Locate the cell with the specified text and output its [X, Y] center coordinate. 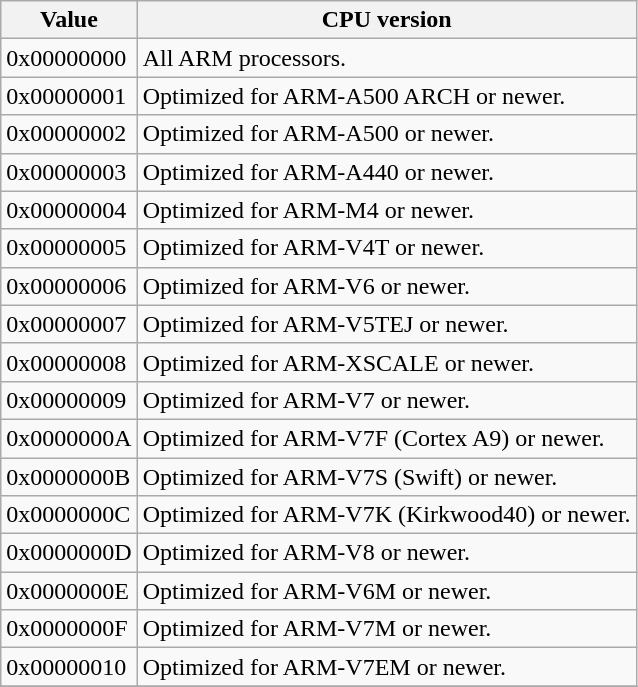
Optimized for ARM-V7F (Cortex A9) or newer. [386, 438]
0x0000000F [69, 629]
0x0000000E [69, 591]
Optimized for ARM-V7EM or newer. [386, 667]
Optimized for ARM-V6 or newer. [386, 286]
Optimized for ARM-A500 ARCH or newer. [386, 96]
Optimized for ARM-V7M or newer. [386, 629]
0x00000007 [69, 324]
All ARM processors. [386, 58]
0x00000010 [69, 667]
Optimized for ARM-A440 or newer. [386, 172]
Optimized for ARM-V8 or newer. [386, 553]
0x0000000C [69, 515]
0x0000000D [69, 553]
0x00000005 [69, 248]
Optimized for ARM-V5TEJ or newer. [386, 324]
0x00000000 [69, 58]
Optimized for ARM-A500 or newer. [386, 134]
Optimized for ARM-V4T or newer. [386, 248]
0x00000001 [69, 96]
Optimized for ARM-V7K (Kirkwood40) or newer. [386, 515]
0x00000006 [69, 286]
Optimized for ARM-V7S (Swift) or newer. [386, 477]
0x00000004 [69, 210]
Optimized for ARM-XSCALE or newer. [386, 362]
0x00000009 [69, 400]
Optimized for ARM-V7 or newer. [386, 400]
Value [69, 20]
Optimized for ARM-V6M or newer. [386, 591]
0x00000003 [69, 172]
0x0000000B [69, 477]
CPU version [386, 20]
Optimized for ARM-M4 or newer. [386, 210]
0x00000008 [69, 362]
0x00000002 [69, 134]
0x0000000A [69, 438]
